Find where the given text appears and provide that cell's center as [x, y] coordinate. 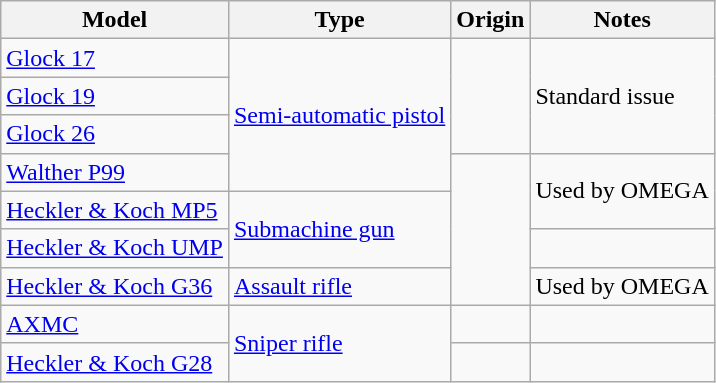
Heckler & Koch UMP [115, 248]
Heckler & Koch G28 [115, 362]
Glock 26 [115, 134]
Standard issue [622, 96]
Semi-automatic pistol [339, 115]
Notes [622, 20]
Assault rifle [339, 286]
AXMC [115, 324]
Heckler & Koch MP5 [115, 210]
Model [115, 20]
Sniper rifle [339, 343]
Origin [490, 20]
Walther P99 [115, 172]
Type [339, 20]
Glock 19 [115, 96]
Heckler & Koch G36 [115, 286]
Glock 17 [115, 58]
Submachine gun [339, 229]
